Detect which cell encompasses the target text, then output its [x, y] center coordinate. 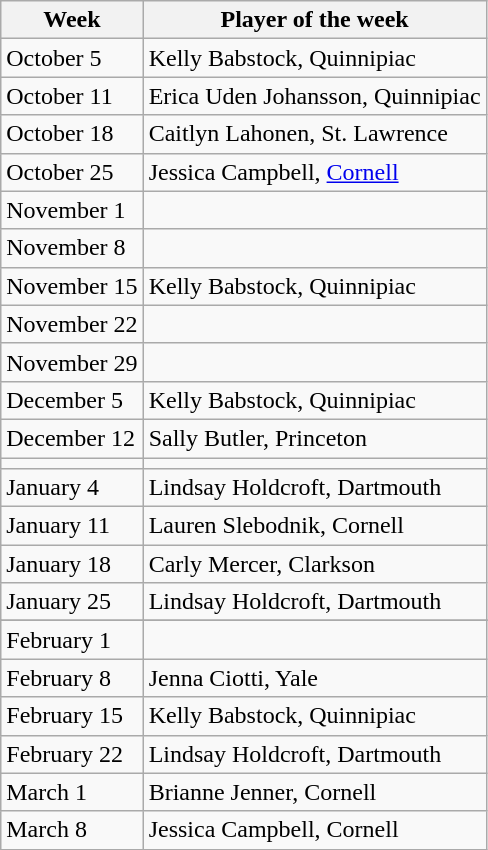
February 8 [72, 678]
November 8 [72, 248]
January 18 [72, 564]
Erica Uden Johansson, Quinnipiac [314, 96]
Sally Butler, Princeton [314, 438]
February 1 [72, 640]
January 4 [72, 488]
Lauren Slebodnik, Cornell [314, 526]
December 12 [72, 438]
January 25 [72, 602]
October 5 [72, 58]
Brianne Jenner, Cornell [314, 792]
October 25 [72, 172]
October 18 [72, 134]
Carly Mercer, Clarkson [314, 564]
November 1 [72, 210]
December 5 [72, 400]
Jenna Ciotti, Yale [314, 678]
March 1 [72, 792]
February 22 [72, 754]
January 11 [72, 526]
March 8 [72, 830]
Week [72, 20]
Player of the week [314, 20]
February 15 [72, 716]
November 29 [72, 362]
Caitlyn Lahonen, St. Lawrence [314, 134]
November 15 [72, 286]
October 11 [72, 96]
November 22 [72, 324]
